Identify which cell holds the provided text, then report its (x, y) central coordinate. 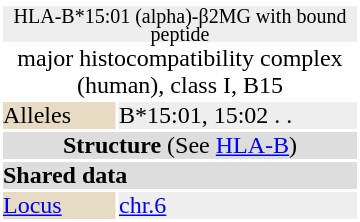
Locus (60, 206)
B*15:01, 15:02 . . (238, 116)
chr.6 (238, 206)
Shared data (180, 176)
Alleles (60, 116)
HLA-B*15:01 (alpha)-β2MG with bound peptide (180, 24)
Structure (See HLA-B) (180, 146)
major histocompatibility complex (human), class I, B15 (180, 72)
